Return the (X, Y) coordinate for the center point of the cell that contains the specified text.  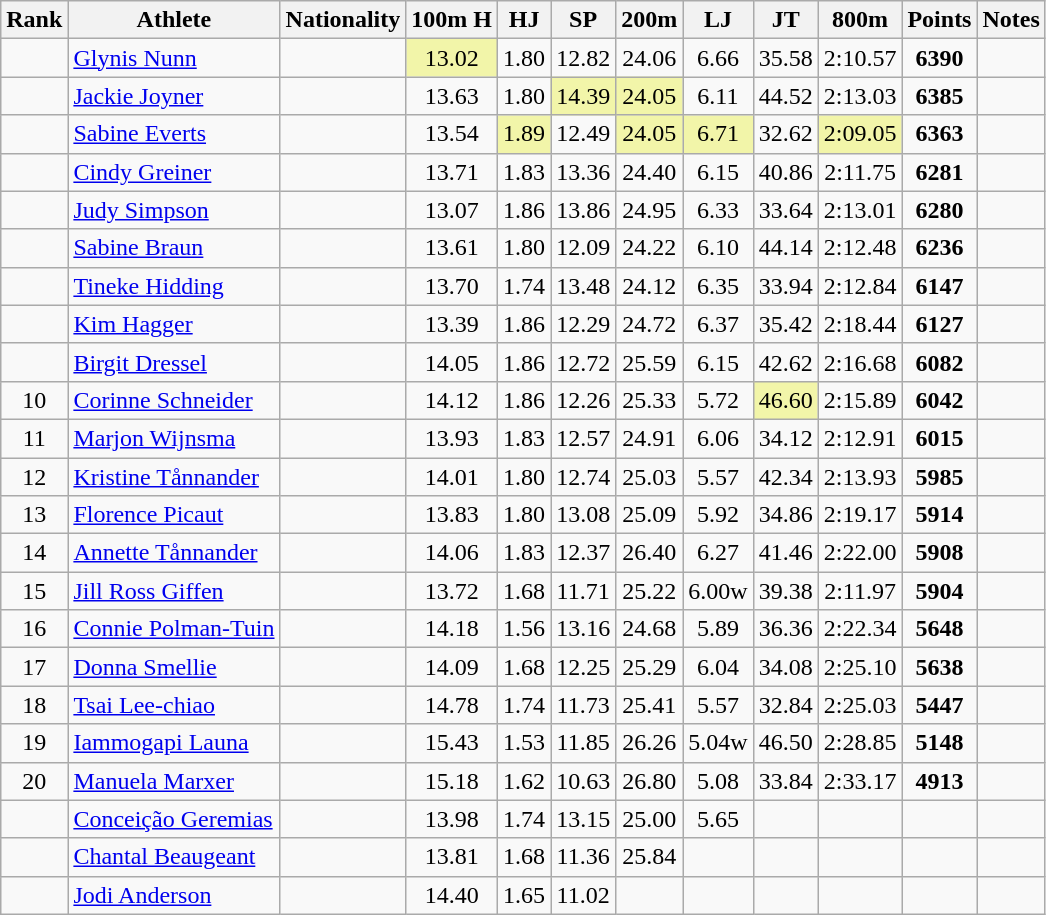
13.39 (452, 324)
24.12 (650, 286)
34.12 (786, 438)
12.74 (584, 477)
5638 (940, 667)
Corinne Schneider (174, 400)
2:15.89 (860, 400)
6.27 (718, 553)
13.07 (452, 210)
25.03 (650, 477)
42.62 (786, 362)
1.65 (524, 895)
12.29 (584, 324)
42.34 (786, 477)
LJ (718, 20)
20 (34, 781)
25.29 (650, 667)
5904 (940, 591)
6236 (940, 248)
Kristine Tånnander (174, 477)
2:12.84 (860, 286)
13.98 (452, 819)
5.04w (718, 743)
14.12 (452, 400)
13.61 (452, 248)
46.60 (786, 400)
6.04 (718, 667)
2:13.01 (860, 210)
24.95 (650, 210)
32.84 (786, 705)
13.36 (584, 172)
33.94 (786, 286)
2:18.44 (860, 324)
5148 (940, 743)
14.09 (452, 667)
26.80 (650, 781)
Rank (34, 20)
Points (940, 20)
10.63 (584, 781)
11.02 (584, 895)
6.33 (718, 210)
12.26 (584, 400)
Sabine Braun (174, 248)
13.72 (452, 591)
11.73 (584, 705)
13.83 (452, 515)
Tsai Lee-chiao (174, 705)
19 (34, 743)
Tineke Hidding (174, 286)
44.52 (786, 96)
Connie Polman-Tuin (174, 629)
12.82 (584, 58)
Jill Ross Giffen (174, 591)
Nationality (343, 20)
Iammogapi Launa (174, 743)
12.72 (584, 362)
2:10.57 (860, 58)
Sabine Everts (174, 134)
25.22 (650, 591)
12 (34, 477)
35.58 (786, 58)
13.63 (452, 96)
2:28.85 (860, 743)
12.37 (584, 553)
2:22.00 (860, 553)
13.54 (452, 134)
24.40 (650, 172)
2:11.75 (860, 172)
6.35 (718, 286)
25.33 (650, 400)
Cindy Greiner (174, 172)
Chantal Beaugeant (174, 857)
14 (34, 553)
800m (860, 20)
15 (34, 591)
2:16.68 (860, 362)
4913 (940, 781)
6.06 (718, 438)
25.00 (650, 819)
6082 (940, 362)
12.25 (584, 667)
14.39 (584, 96)
13.81 (452, 857)
34.86 (786, 515)
2:25.10 (860, 667)
6127 (940, 324)
25.84 (650, 857)
39.38 (786, 591)
15.43 (452, 743)
5.92 (718, 515)
1.56 (524, 629)
5.72 (718, 400)
2:19.17 (860, 515)
2:11.97 (860, 591)
10 (34, 400)
Conceição Geremias (174, 819)
2:13.03 (860, 96)
Manuela Marxer (174, 781)
5.65 (718, 819)
26.26 (650, 743)
100m H (452, 20)
11 (34, 438)
6.71 (718, 134)
25.09 (650, 515)
Florence Picaut (174, 515)
41.46 (786, 553)
17 (34, 667)
Birgit Dressel (174, 362)
15.18 (452, 781)
JT (786, 20)
33.64 (786, 210)
2:13.93 (860, 477)
24.68 (650, 629)
Marjon Wijnsma (174, 438)
40.86 (786, 172)
34.08 (786, 667)
12.57 (584, 438)
1.89 (524, 134)
13.02 (452, 58)
5648 (940, 629)
13.86 (584, 210)
6042 (940, 400)
14.01 (452, 477)
5.89 (718, 629)
13.08 (584, 515)
Donna Smellie (174, 667)
2:09.05 (860, 134)
2:12.91 (860, 438)
Kim Hagger (174, 324)
13.15 (584, 819)
2:12.48 (860, 248)
200m (650, 20)
24.06 (650, 58)
14.78 (452, 705)
13.70 (452, 286)
5908 (940, 553)
6.37 (718, 324)
14.18 (452, 629)
HJ (524, 20)
24.91 (650, 438)
6.00w (718, 591)
13.48 (584, 286)
14.40 (452, 895)
5.08 (718, 781)
6015 (940, 438)
11.71 (584, 591)
5914 (940, 515)
Glynis Nunn (174, 58)
6147 (940, 286)
2:22.34 (860, 629)
2:25.03 (860, 705)
13.71 (452, 172)
6385 (940, 96)
11.85 (584, 743)
6.10 (718, 248)
6.66 (718, 58)
14.05 (452, 362)
25.59 (650, 362)
SP (584, 20)
16 (34, 629)
Athlete (174, 20)
13.16 (584, 629)
6281 (940, 172)
Jackie Joyner (174, 96)
25.41 (650, 705)
6363 (940, 134)
6280 (940, 210)
1.53 (524, 743)
44.14 (786, 248)
13.93 (452, 438)
24.72 (650, 324)
5447 (940, 705)
36.36 (786, 629)
26.40 (650, 553)
46.50 (786, 743)
5985 (940, 477)
Judy Simpson (174, 210)
13 (34, 515)
Annette Tånnander (174, 553)
11.36 (584, 857)
12.49 (584, 134)
2:33.17 (860, 781)
14.06 (452, 553)
32.62 (786, 134)
1.62 (524, 781)
12.09 (584, 248)
Jodi Anderson (174, 895)
24.22 (650, 248)
6390 (940, 58)
6.11 (718, 96)
18 (34, 705)
33.84 (786, 781)
35.42 (786, 324)
Notes (1011, 20)
